Return (x, y) of the center of cell containing provided text 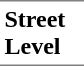
Street Level (42, 33)
